Provide the (X, Y) coordinate of the cell's center where the given text is located.  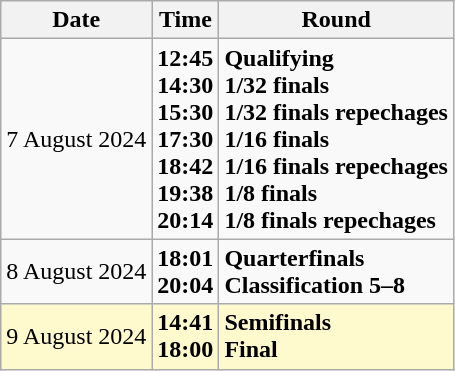
Round (336, 20)
Time (186, 20)
Date (76, 20)
18:0120:04 (186, 272)
12:4514:3015:3017:3018:4219:3820:14 (186, 139)
SemifinalsFinal (336, 336)
8 August 2024 (76, 272)
QuarterfinalsClassification 5–8 (336, 272)
9 August 2024 (76, 336)
7 August 2024 (76, 139)
Qualifying1/32 finals1/32 finals repechages1/16 finals1/16 finals repechages1/8 finals 1/8 finals repechages (336, 139)
14:4118:00 (186, 336)
